Find where the given text appears and provide that cell's center as (x, y) coordinate. 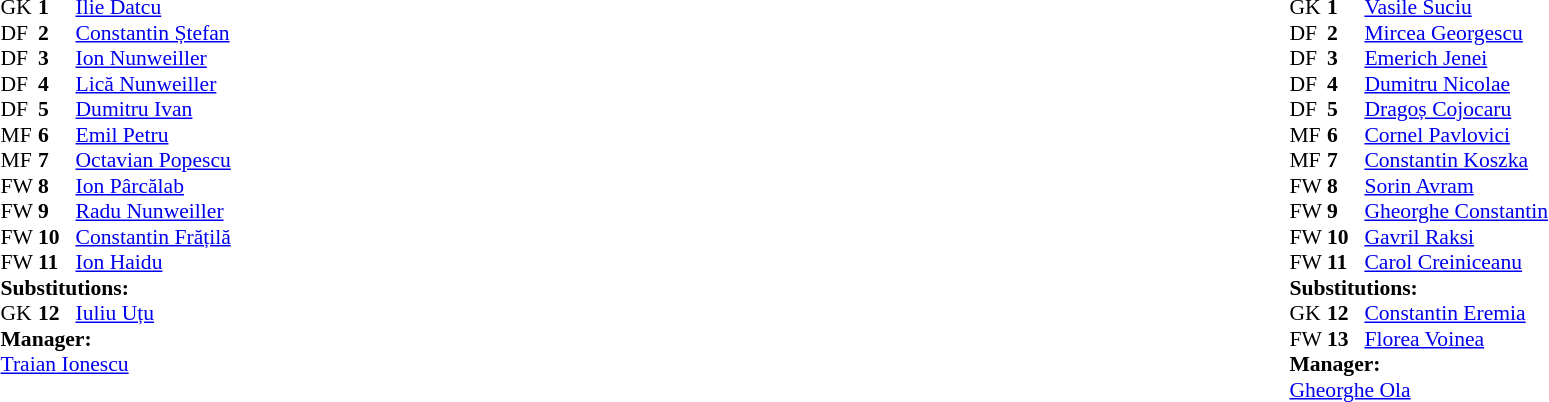
Dumitru Ivan (154, 109)
Mircea Georgescu (1456, 33)
Dumitru Nicolae (1456, 84)
Sorin Avram (1456, 186)
Gavril Raksi (1456, 237)
Carol Creiniceanu (1456, 263)
Constantin Eremia (1456, 313)
Traian Ionescu (115, 365)
Florea Voinea (1456, 339)
Gheorghe Constantin (1456, 211)
Radu Nunweiller (154, 211)
Iuliu Uțu (154, 313)
Constantin Koszka (1456, 161)
Ion Pârcălab (154, 186)
Emil Petru (154, 135)
Dragoș Cojocaru (1456, 109)
13 (1346, 339)
Emerich Jenei (1456, 59)
Lică Nunweiller (154, 84)
Ion Haidu (154, 263)
Cornel Pavlovici (1456, 135)
Ion Nunweiller (154, 59)
Constantin Ștefan (154, 33)
Octavian Popescu (154, 161)
Constantin Frățilă (154, 237)
